Scan for the cell matching the given text and deliver its [X, Y] coordinate at center. 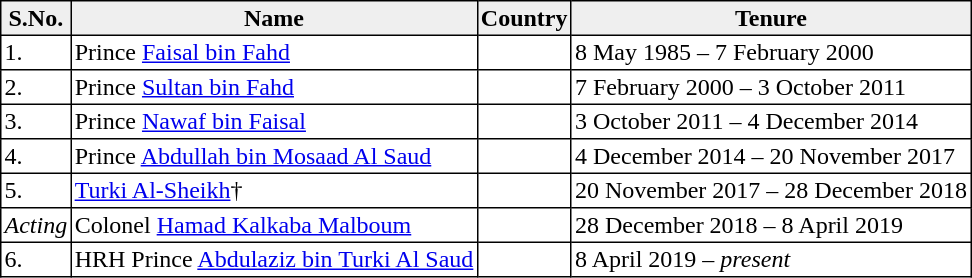
8 May 1985 – 7 February 2000 [770, 52]
2. [36, 87]
Country [524, 18]
5. [36, 190]
S.No. [36, 18]
Acting [36, 225]
HRH Prince Abdulaziz bin Turki Al Saud [274, 259]
3. [36, 121]
Prince Abdullah bin Mosaad Al Saud [274, 156]
Turki Al-Sheikh† [274, 190]
6. [36, 259]
28 December 2018 – 8 April 2019 [770, 225]
1. [36, 52]
4. [36, 156]
Name [274, 18]
Colonel Hamad Kalkaba Malboum [274, 225]
20 November 2017 – 28 December 2018 [770, 190]
Tenure [770, 18]
8 April 2019 – present [770, 259]
Prince Faisal bin Fahd [274, 52]
4 December 2014 – 20 November 2017 [770, 156]
Prince Nawaf bin Faisal [274, 121]
3 October 2011 – 4 December 2014 [770, 121]
7 February 2000 – 3 October 2011 [770, 87]
Prince Sultan bin Fahd [274, 87]
